Pinpoint the cell where the given text exists, returning its (X, Y) midpoint coordinate. 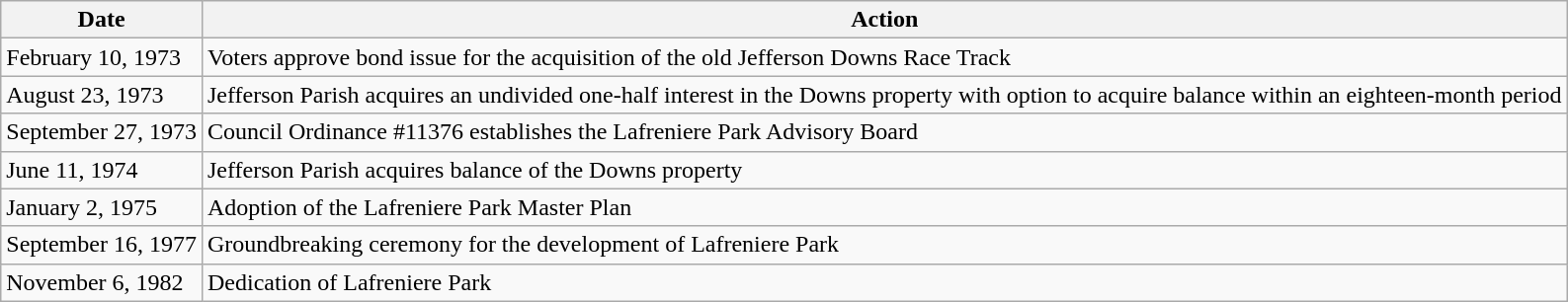
September 27, 1973 (102, 132)
February 10, 1973 (102, 57)
Voters approve bond issue for the acquisition of the old Jefferson Downs Race Track (884, 57)
Dedication of Lafreniere Park (884, 282)
January 2, 1975 (102, 207)
Action (884, 20)
Jefferson Parish acquires an undivided one-half interest in the Downs property with option to acquire balance within an eighteen-month period (884, 95)
Jefferson Parish acquires balance of the Downs property (884, 170)
November 6, 1982 (102, 282)
Council Ordinance #11376 establishes the Lafreniere Park Advisory Board (884, 132)
September 16, 1977 (102, 245)
June 11, 1974 (102, 170)
Adoption of the Lafreniere Park Master Plan (884, 207)
Date (102, 20)
Groundbreaking ceremony for the development of Lafreniere Park (884, 245)
August 23, 1973 (102, 95)
